Locate the cell with the specified text and output its (x, y) center coordinate. 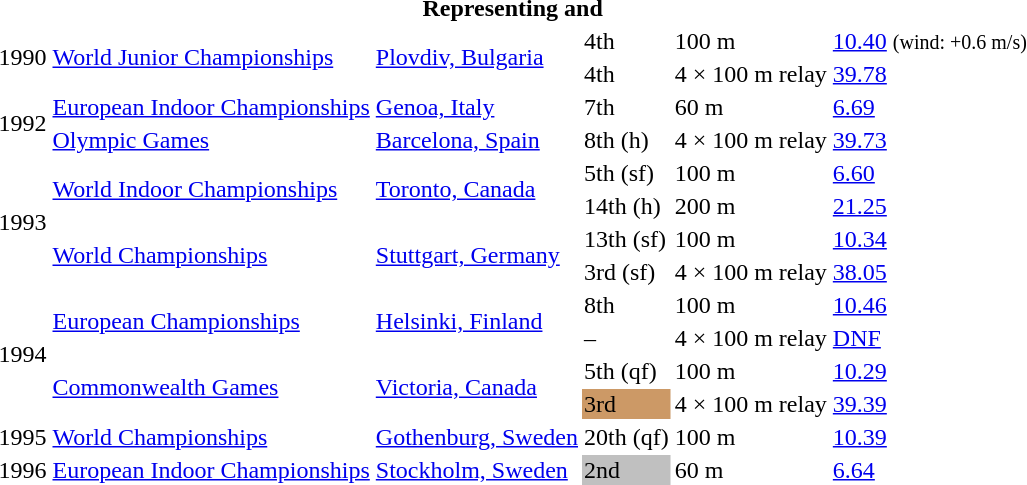
200 m (750, 206)
5th (qf) (626, 371)
Helsinki, Finland (476, 322)
8th (h) (626, 140)
13th (sf) (626, 239)
Plovdiv, Bulgaria (476, 58)
Stockholm, Sweden (476, 470)
5th (sf) (626, 173)
– (626, 338)
7th (626, 107)
3rd (sf) (626, 272)
World Indoor Championships (211, 190)
Stuttgart, Germany (476, 256)
Commonwealth Games (211, 388)
Toronto, Canada (476, 190)
20th (qf) (626, 437)
European Championships (211, 322)
Gothenburg, Sweden (476, 437)
Victoria, Canada (476, 388)
14th (h) (626, 206)
8th (626, 305)
Genoa, Italy (476, 107)
Olympic Games (211, 140)
Barcelona, Spain (476, 140)
2nd (626, 470)
World Junior Championships (211, 58)
3rd (626, 404)
